For the text-containing cell, return its midpoint in (X, Y) coordinate format. 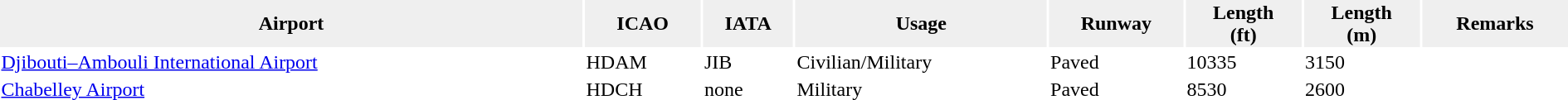
Length(m) (1361, 23)
Paved (1117, 62)
Runway (1117, 23)
IATA (748, 23)
ICAO (642, 23)
Djibouti–Ambouli International Airport (291, 62)
Length(ft) (1243, 23)
Remarks (1495, 23)
Civilian/Military (921, 62)
HDAM (642, 62)
JIB (748, 62)
Usage (921, 23)
10335 (1243, 62)
Airport (291, 23)
3150 (1361, 62)
